Extract the [X, Y] coordinate from the center of the cell holding the provided text.  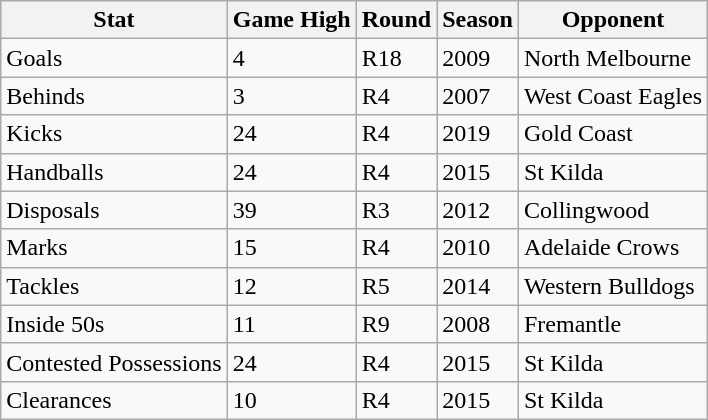
Contested Possessions [114, 362]
Kicks [114, 134]
Opponent [612, 20]
Season [478, 20]
Goals [114, 58]
Clearances [114, 400]
Handballs [114, 172]
R5 [396, 286]
2012 [478, 210]
R9 [396, 324]
Inside 50s [114, 324]
4 [292, 58]
West Coast Eagles [612, 96]
Fremantle [612, 324]
3 [292, 96]
2008 [478, 324]
2007 [478, 96]
11 [292, 324]
R3 [396, 210]
Game High [292, 20]
Collingwood [612, 210]
R18 [396, 58]
Gold Coast [612, 134]
Behinds [114, 96]
15 [292, 248]
2009 [478, 58]
2010 [478, 248]
2019 [478, 134]
2014 [478, 286]
Round [396, 20]
Marks [114, 248]
North Melbourne [612, 58]
12 [292, 286]
Adelaide Crows [612, 248]
39 [292, 210]
Tackles [114, 286]
10 [292, 400]
Stat [114, 20]
Western Bulldogs [612, 286]
Disposals [114, 210]
